Return (x, y) of the center of cell containing provided text 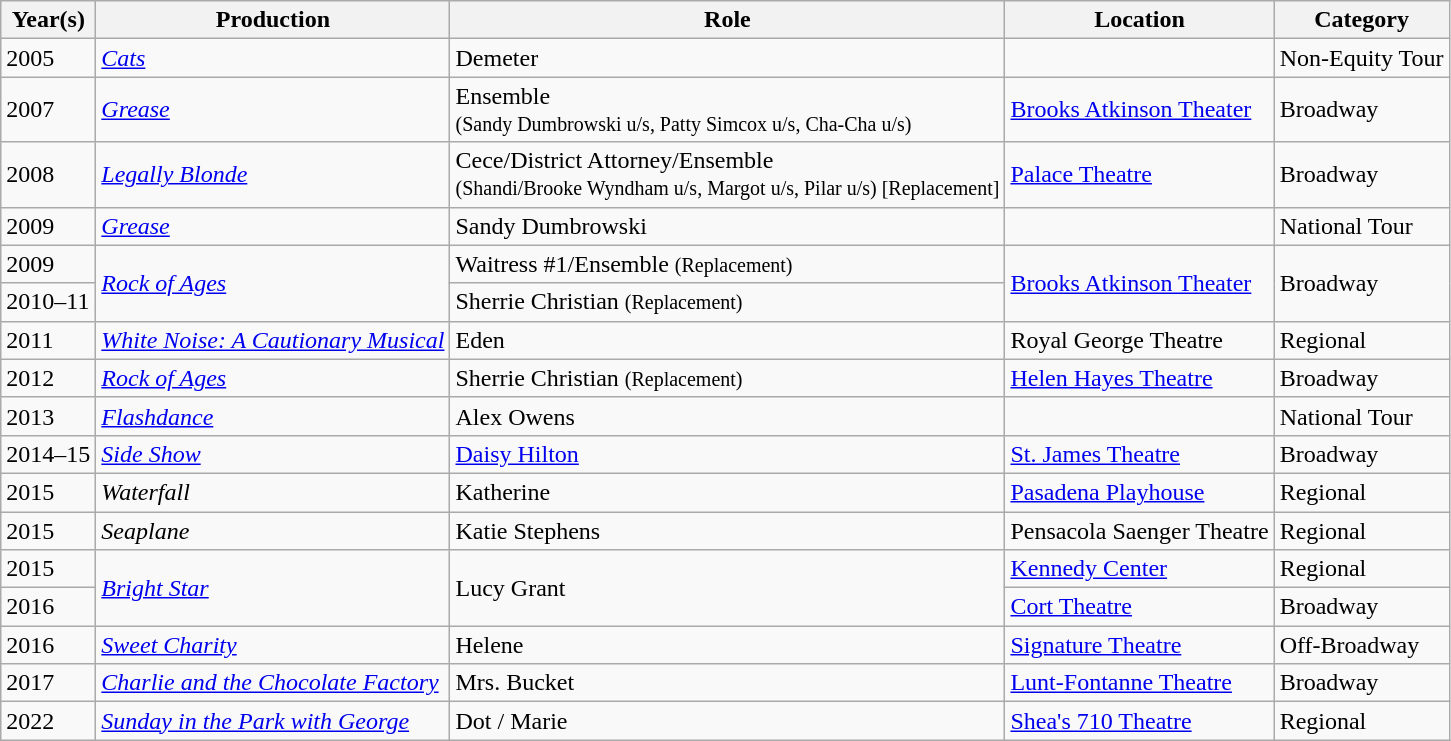
Location (1140, 20)
Katherine (728, 492)
Signature Theatre (1140, 645)
Shea's 710 Theatre (1140, 721)
Sunday in the Park with George (273, 721)
Lunt-Fontanne Theatre (1140, 683)
Alex Owens (728, 416)
Off-Broadway (1362, 645)
2011 (48, 340)
Side Show (273, 454)
Seaplane (273, 531)
Production (273, 20)
Sandy Dumbrowski (728, 226)
2017 (48, 683)
Mrs. Bucket (728, 683)
2012 (48, 378)
Year(s) (48, 20)
Katie Stephens (728, 531)
Ensemble(Sandy Dumbrowski u/s, Patty Simcox u/s, Cha-Cha u/s) (728, 110)
2005 (48, 58)
Helen Hayes Theatre (1140, 378)
Non-Equity Tour (1362, 58)
St. James Theatre (1140, 454)
Category (1362, 20)
Waitress #1/Ensemble (Replacement) (728, 264)
Royal George Theatre (1140, 340)
Cece/District Attorney/Ensemble(Shandi/Brooke Wyndham u/s, Margot u/s, Pilar u/s) [Replacement] (728, 174)
Charlie and the Chocolate Factory (273, 683)
Helene (728, 645)
2010–11 (48, 302)
Cats (273, 58)
Role (728, 20)
Eden (728, 340)
Bright Star (273, 588)
2008 (48, 174)
Daisy Hilton (728, 454)
Pensacola Saenger Theatre (1140, 531)
Flashdance (273, 416)
White Noise: A Cautionary Musical (273, 340)
2014–15 (48, 454)
Pasadena Playhouse (1140, 492)
Sweet Charity (273, 645)
Dot / Marie (728, 721)
Palace Theatre (1140, 174)
Demeter (728, 58)
Waterfall (273, 492)
2013 (48, 416)
Legally Blonde (273, 174)
Lucy Grant (728, 588)
Cort Theatre (1140, 607)
Kennedy Center (1140, 569)
2007 (48, 110)
2022 (48, 721)
